Capture the cell that displays the provided text and extract its (X, Y) central coordinate. 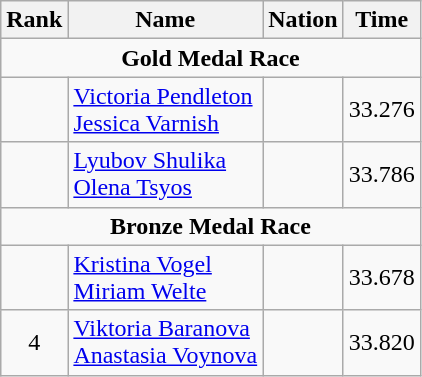
33.678 (382, 278)
Bronze Medal Race (210, 226)
Lyubov ShulikaOlena Tsyos (166, 174)
Victoria PendletonJessica Varnish (166, 110)
Rank (34, 20)
Name (166, 20)
33.276 (382, 110)
33.786 (382, 174)
33.820 (382, 342)
4 (34, 342)
Time (382, 20)
Nation (303, 20)
Viktoria BaranovaAnastasia Voynova (166, 342)
Gold Medal Race (210, 58)
Kristina VogelMiriam Welte (166, 278)
